Return the [X, Y] coordinate for the center point of the cell that contains the specified text.  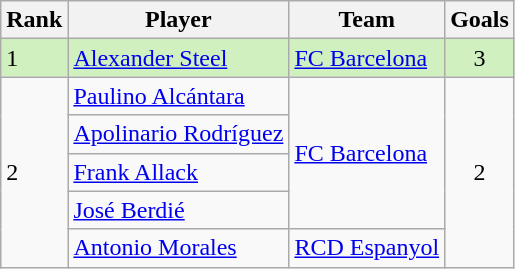
Team [367, 20]
1 [34, 58]
Paulino Alcántara [178, 96]
3 [480, 58]
RCD Espanyol [367, 248]
Player [178, 20]
Goals [480, 20]
Antonio Morales [178, 248]
Rank [34, 20]
Alexander Steel [178, 58]
José Berdié [178, 210]
Apolinario Rodríguez [178, 134]
Frank Allack [178, 172]
